Return (X, Y) of the center of cell containing provided text 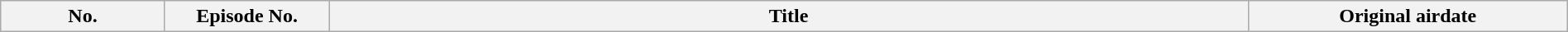
No. (83, 16)
Original airdate (1408, 16)
Title (789, 16)
Episode No. (246, 16)
